Determine the (X, Y) coordinate at the center of the cell enclosing the given text.  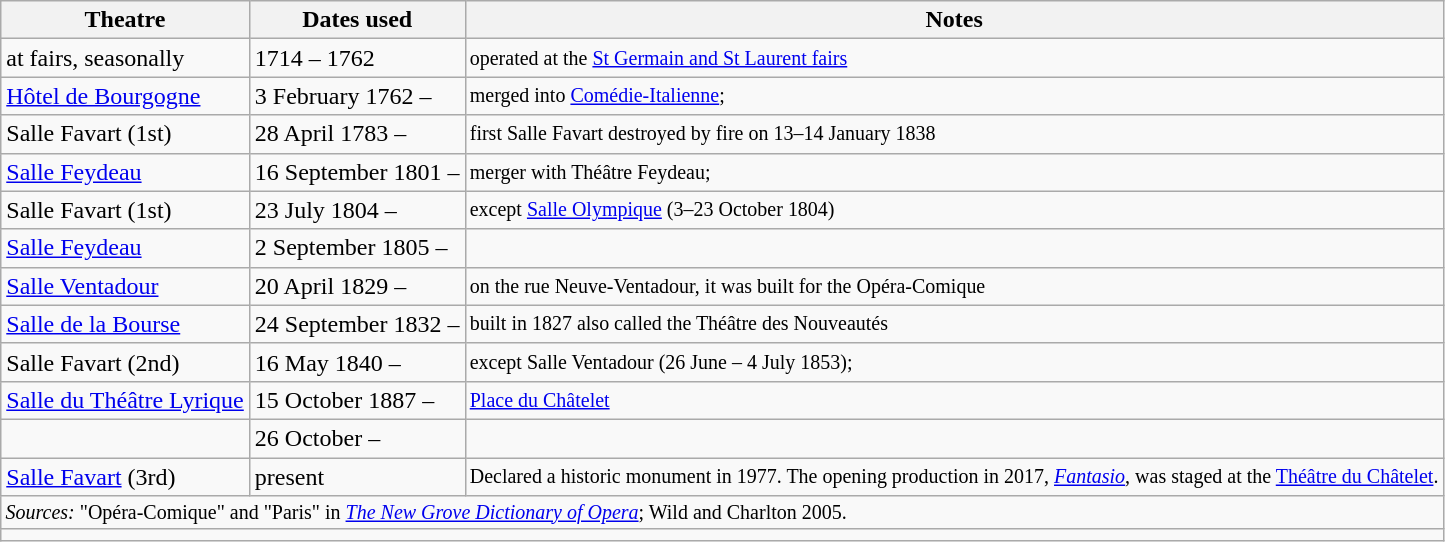
16 May 1840 – (357, 362)
Sources: "Opéra-Comique" and "Paris" in The New Grove Dictionary of Opera; Wild and Charlton 2005. (722, 512)
2 September 1805 – (357, 248)
20 April 1829 – (357, 286)
24 September 1832 – (357, 324)
except Salle Olympique (3–23 October 1804) (954, 210)
Declared a historic monument in 1977. The opening production in 2017, Fantasio, was staged at the Théâtre du Châtelet. (954, 477)
Salle Favart (3rd) (126, 477)
merged into Comédie-Italienne; (954, 96)
Salle du Théâtre Lyrique (126, 400)
3 February 1762 – (357, 96)
at fairs, seasonally (126, 58)
Place du Châtelet (954, 400)
Dates used (357, 20)
Hôtel de Bourgogne (126, 96)
Salle de la Bourse (126, 324)
26 October – (357, 438)
Salle Ventadour (126, 286)
Notes (954, 20)
operated at the St Germain and St Laurent fairs (954, 58)
on the rue Neuve-Ventadour, it was built for the Opéra-Comique (954, 286)
except Salle Ventadour (26 June – 4 July 1853); (954, 362)
28 April 1783 – (357, 134)
built in 1827 also called the Théâtre des Nouveautés (954, 324)
16 September 1801 – (357, 172)
present (357, 477)
1714 – 1762 (357, 58)
first Salle Favart destroyed by fire on 13–14 January 1838 (954, 134)
23 July 1804 – (357, 210)
Theatre (126, 20)
merger with Théâtre Feydeau; (954, 172)
Salle Favart (2nd) (126, 362)
15 October 1887 – (357, 400)
